Detect which cell encompasses the target text, then output its [x, y] center coordinate. 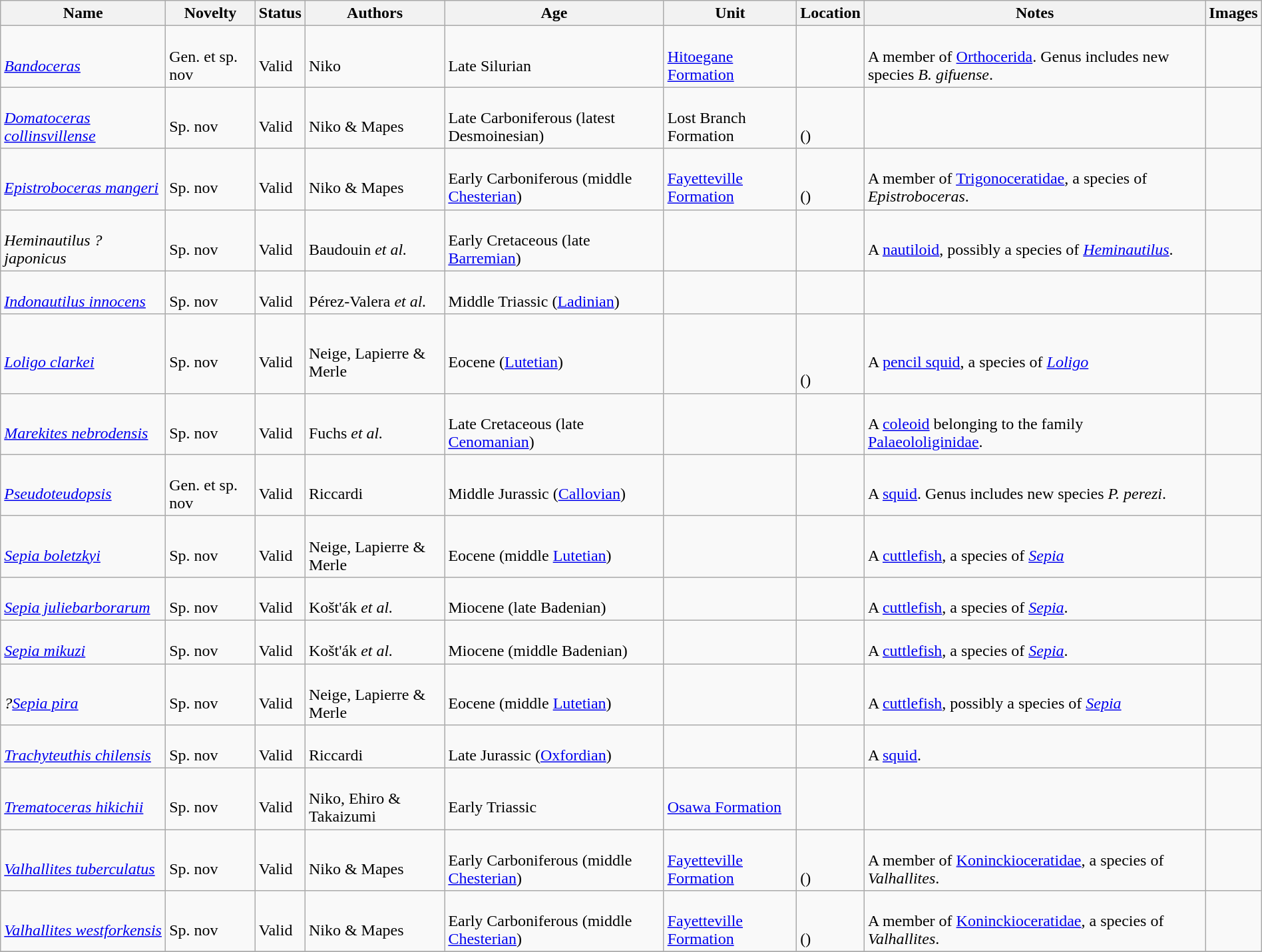
Marekites nebrodensis [83, 424]
Sepia juliebarborarum [83, 599]
Miocene (middle Badenian) [554, 641]
Fuchs et al. [375, 424]
Valhallites westforkensis [83, 921]
Notes [1034, 13]
Epistroboceras mangeri [83, 179]
Trematoceras hikichii [83, 799]
A pencil squid, a species of Loligo [1034, 354]
A cuttlefish, a species of Sepia [1034, 546]
Early Triassic [554, 799]
Loligo clarkei [83, 354]
A member of Trigonoceratidae, a species of Epistroboceras. [1034, 179]
Indonautilus innocens [83, 293]
Name [83, 13]
Pérez-Valera et al. [375, 293]
Heminautilus ? japonicus [83, 240]
A coleoid belonging to the family Palaeololiginidae. [1034, 424]
Status [280, 13]
A cuttlefish, possibly a species of Sepia [1034, 695]
Sepia boletzkyi [83, 546]
Osawa Formation [730, 799]
Valhallites tuberculatus [83, 860]
Pseudoteudopsis [83, 485]
Location [831, 13]
Late Cretaceous (late Cenomanian) [554, 424]
Images [1233, 13]
Unit [730, 13]
A squid. [1034, 746]
A squid. Genus includes new species P. perezi. [1034, 485]
Trachyteuthis chilensis [83, 746]
Eocene (Lutetian) [554, 354]
A member of Orthocerida. Genus includes new species B. gifuense. [1034, 57]
Baudouin et al. [375, 240]
Middle Jurassic (Callovian) [554, 485]
Miocene (late Badenian) [554, 599]
Hitoegane Formation [730, 57]
Sepia mikuzi [83, 641]
Novelty [210, 13]
Late Silurian [554, 57]
Late Jurassic (Oxfordian) [554, 746]
Niko [375, 57]
Domatoceras collinsvillense [83, 118]
A nautiloid, possibly a species of Heminautilus. [1034, 240]
Authors [375, 13]
Early Cretaceous (late Barremian) [554, 240]
Lost Branch Formation [730, 118]
Age [554, 13]
Late Carboniferous (latest Desmoinesian) [554, 118]
Bandoceras [83, 57]
Middle Triassic (Ladinian) [554, 293]
?Sepia pira [83, 695]
Niko, Ehiro & Takaizumi [375, 799]
